Capture the cell that displays the provided text and extract its [X, Y] central coordinate. 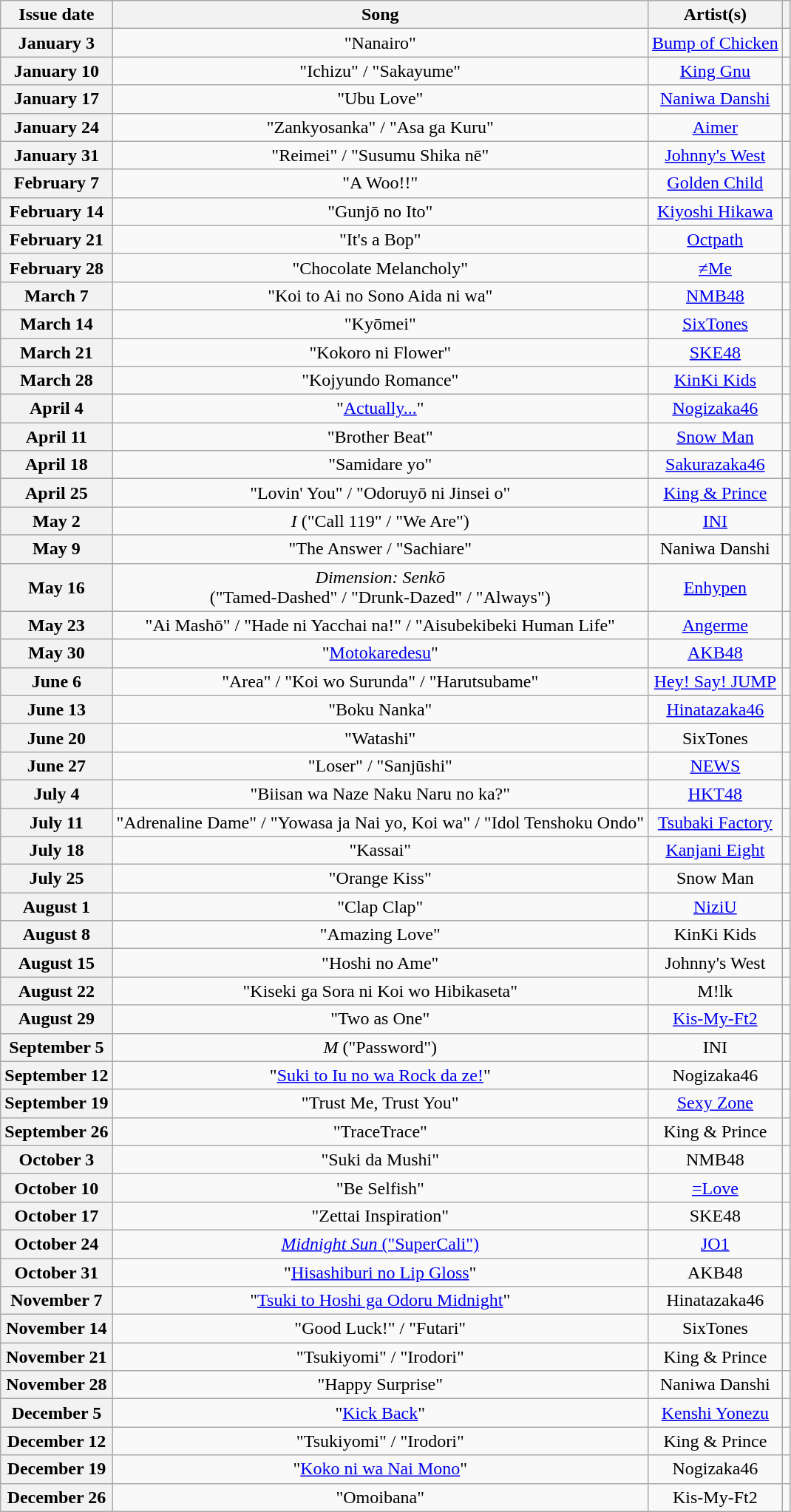
Octpath [716, 239]
"Brother Beat" [380, 437]
Issue date [56, 15]
December 26 [56, 1497]
September 19 [56, 1103]
July 11 [56, 823]
"Actually..." [380, 409]
"Omoibana" [380, 1497]
May 30 [56, 653]
March 14 [56, 324]
June 27 [56, 766]
"Loser" / "Sanjūshi" [380, 766]
February 28 [56, 268]
May 2 [56, 521]
November 14 [56, 1329]
August 8 [56, 935]
Sakurazaka46 [716, 465]
Tsubaki Factory [716, 823]
September 5 [56, 1047]
Midnight Sun ("SuperCali") [380, 1244]
"Watashi" [380, 738]
"Zankyosanka" / "Asa ga Kuru" [380, 127]
February 14 [56, 211]
November 28 [56, 1385]
Kenshi Yonezu [716, 1413]
"Kyōmei" [380, 324]
October 10 [56, 1188]
≠Me [716, 268]
"A Woo!!" [380, 183]
September 12 [56, 1075]
"Motokaredesu" [380, 653]
NEWS [716, 766]
"Adrenaline Dame" / "Yowasa ja Nai yo, Koi wa" / "Idol Tenshoku Ondo" [380, 823]
"Area" / "Koi wo Surunda" / "Harutsubame" [380, 681]
"Lovin' You" / "Odoruyō ni Jinsei o" [380, 493]
"Clap Clap" [380, 907]
"Suki da Mushi" [380, 1159]
"Be Selfish" [380, 1188]
June 13 [56, 709]
February 21 [56, 239]
HKT48 [716, 794]
May 23 [56, 625]
"Reimei" / "Susumu Shika nē" [380, 155]
Sexy Zone [716, 1103]
August 22 [56, 991]
April 4 [56, 409]
October 24 [56, 1244]
"Tsuki to Hoshi ga Odoru Midnight" [380, 1301]
"Koi to Ai no Sono Aida ni wa" [380, 296]
April 25 [56, 493]
M!lk [716, 991]
"Happy Surprise" [380, 1385]
October 3 [56, 1159]
"Orange Kiss" [380, 879]
November 21 [56, 1357]
"Zettai Inspiration" [380, 1216]
NiziU [716, 907]
Dimension: Senkō("Tamed-Dashed" / "Drunk-Dazed" / "Always") [380, 587]
I ("Call 119" / "We Are") [380, 521]
Golden Child [716, 183]
May 9 [56, 549]
"Samidare yo" [380, 465]
"Ubu Love" [380, 99]
"Nanairo" [380, 43]
"Kojyundo Romance" [380, 381]
=Love [716, 1188]
January 31 [56, 155]
"Trust Me, Trust You" [380, 1103]
February 7 [56, 183]
August 1 [56, 907]
Song [380, 15]
March 7 [56, 296]
June 20 [56, 738]
October 17 [56, 1216]
"TraceTrace" [380, 1131]
Angerme [716, 625]
"Hoshi no Ame" [380, 963]
April 11 [56, 437]
October 31 [56, 1272]
November 7 [56, 1301]
"Good Luck!" / "Futari" [380, 1329]
August 15 [56, 963]
March 21 [56, 353]
Enhypen [716, 587]
"Biisan wa Naze Naku Naru no ka?" [380, 794]
June 6 [56, 681]
Kanjani Eight [716, 851]
July 4 [56, 794]
"Kokoro ni Flower" [380, 353]
"Kick Back" [380, 1413]
January 10 [56, 71]
April 18 [56, 465]
Hey! Say! JUMP [716, 681]
"Two as One" [380, 1019]
M ("Password") [380, 1047]
"Suki to Iu no wa Rock da ze!" [380, 1075]
August 29 [56, 1019]
King Gnu [716, 71]
"Ai Mashō" / "Hade ni Yacchai na!" / "Aisubekibeki Human Life" [380, 625]
May 16 [56, 587]
"Kassai" [380, 851]
"The Answer / "Sachiare" [380, 549]
March 28 [56, 381]
"Chocolate Melancholy" [380, 268]
December 5 [56, 1413]
September 26 [56, 1131]
January 17 [56, 99]
"Kiseki ga Sora ni Koi wo Hibikaseta" [380, 991]
Bump of Chicken [716, 43]
Artist(s) [716, 15]
Aimer [716, 127]
January 3 [56, 43]
"Ichizu" / "Sakayume" [380, 71]
"Koko ni wa Nai Mono" [380, 1469]
"Gunjō no Ito" [380, 211]
July 25 [56, 879]
"Boku Nanka" [380, 709]
"Amazing Love" [380, 935]
January 24 [56, 127]
JO1 [716, 1244]
December 19 [56, 1469]
July 18 [56, 851]
"Hisashiburi no Lip Gloss" [380, 1272]
December 12 [56, 1441]
Kiyoshi Hikawa [716, 211]
"It's a Bop" [380, 239]
